For the text-containing cell, return its midpoint in (x, y) coordinate format. 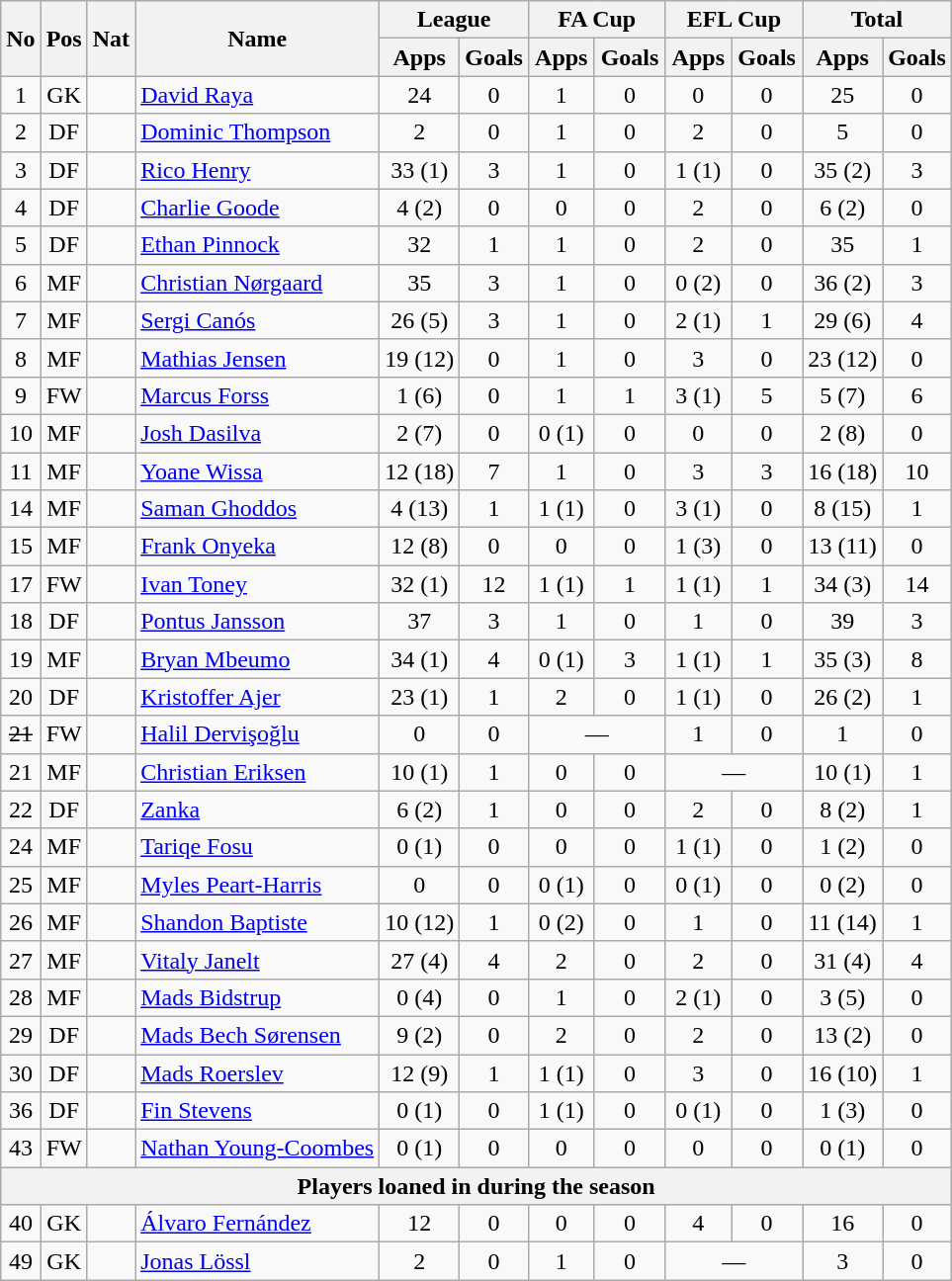
12 (18) (419, 471)
Josh Dasilva (257, 433)
39 (842, 622)
Ethan Pinnock (257, 245)
13 (11) (842, 547)
Ivan Toney (257, 584)
Mads Roerslev (257, 1072)
43 (21, 1149)
34 (1) (419, 659)
Tariqe Fosu (257, 847)
Yoane Wissa (257, 471)
32 (1) (419, 584)
40 (21, 1224)
Fin Stevens (257, 1111)
Pos (63, 39)
26 (5) (419, 320)
23 (12) (842, 358)
17 (21, 584)
Jonas Lössl (257, 1261)
1 (6) (419, 395)
Total (878, 20)
19 (12) (419, 358)
EFL Cup (734, 20)
Frank Onyeka (257, 547)
Saman Ghoddos (257, 509)
26 (21, 922)
20 (21, 697)
36 (2) (842, 283)
35 (2) (842, 170)
19 (21, 659)
29 (6) (842, 320)
Mathias Jensen (257, 358)
29 (21, 1035)
32 (419, 245)
0 (4) (419, 997)
23 (1) (419, 697)
Bryan Mbeumo (257, 659)
4 (2) (419, 208)
12 (9) (419, 1072)
Zanka (257, 810)
Vitaly Janelt (257, 960)
Rico Henry (257, 170)
31 (4) (842, 960)
8 (2) (842, 810)
37 (419, 622)
Dominic Thompson (257, 132)
9 (2) (419, 1035)
30 (21, 1072)
3 (5) (842, 997)
Christian Eriksen (257, 772)
12 (8) (419, 547)
No (21, 39)
Shandon Baptiste (257, 922)
16 (18) (842, 471)
Álvaro Fernández (257, 1224)
27 (21, 960)
Sergi Canós (257, 320)
Name (257, 39)
David Raya (257, 95)
13 (2) (842, 1035)
26 (2) (842, 697)
Charlie Goode (257, 208)
Halil Dervişoğlu (257, 734)
Nathan Young-Coombes (257, 1149)
Marcus Forss (257, 395)
Myles Peart-Harris (257, 885)
35 (3) (842, 659)
Mads Bidstrup (257, 997)
League (455, 20)
22 (21, 810)
Kristoffer Ajer (257, 697)
Mads Bech Sørensen (257, 1035)
11 (21, 471)
34 (3) (842, 584)
16 (10) (842, 1072)
5 (7) (842, 395)
10 (12) (419, 922)
36 (21, 1111)
FA Cup (597, 20)
2 (8) (842, 433)
8 (15) (842, 509)
49 (21, 1261)
28 (21, 997)
Pontus Jansson (257, 622)
Players loaned in during the season (476, 1186)
9 (21, 395)
33 (1) (419, 170)
11 (14) (842, 922)
27 (4) (419, 960)
Christian Nørgaard (257, 283)
1 (2) (842, 847)
18 (21, 622)
16 (842, 1224)
Nat (111, 39)
4 (13) (419, 509)
15 (21, 547)
2 (7) (419, 433)
